Pinpoint the cell where the given text exists, returning its (X, Y) midpoint coordinate. 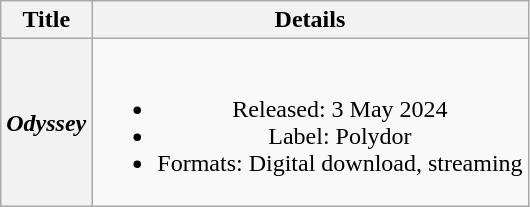
Released: 3 May 2024Label: PolydorFormats: Digital download, streaming (310, 122)
Details (310, 20)
Odyssey (46, 122)
Title (46, 20)
